Detect which cell encompasses the target text, then output its (X, Y) center coordinate. 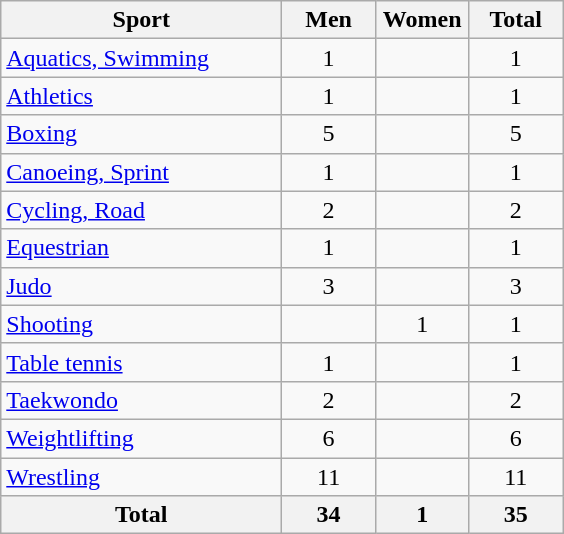
Weightlifting (142, 438)
Sport (142, 20)
Aquatics, Swimming (142, 58)
35 (516, 515)
Canoeing, Sprint (142, 172)
34 (329, 515)
Wrestling (142, 477)
Table tennis (142, 362)
Athletics (142, 96)
Judo (142, 286)
Equestrian (142, 248)
Taekwondo (142, 400)
Men (329, 20)
Shooting (142, 324)
Boxing (142, 134)
Cycling, Road (142, 210)
Women (422, 20)
